For the text-containing cell, return its midpoint in [x, y] coordinate format. 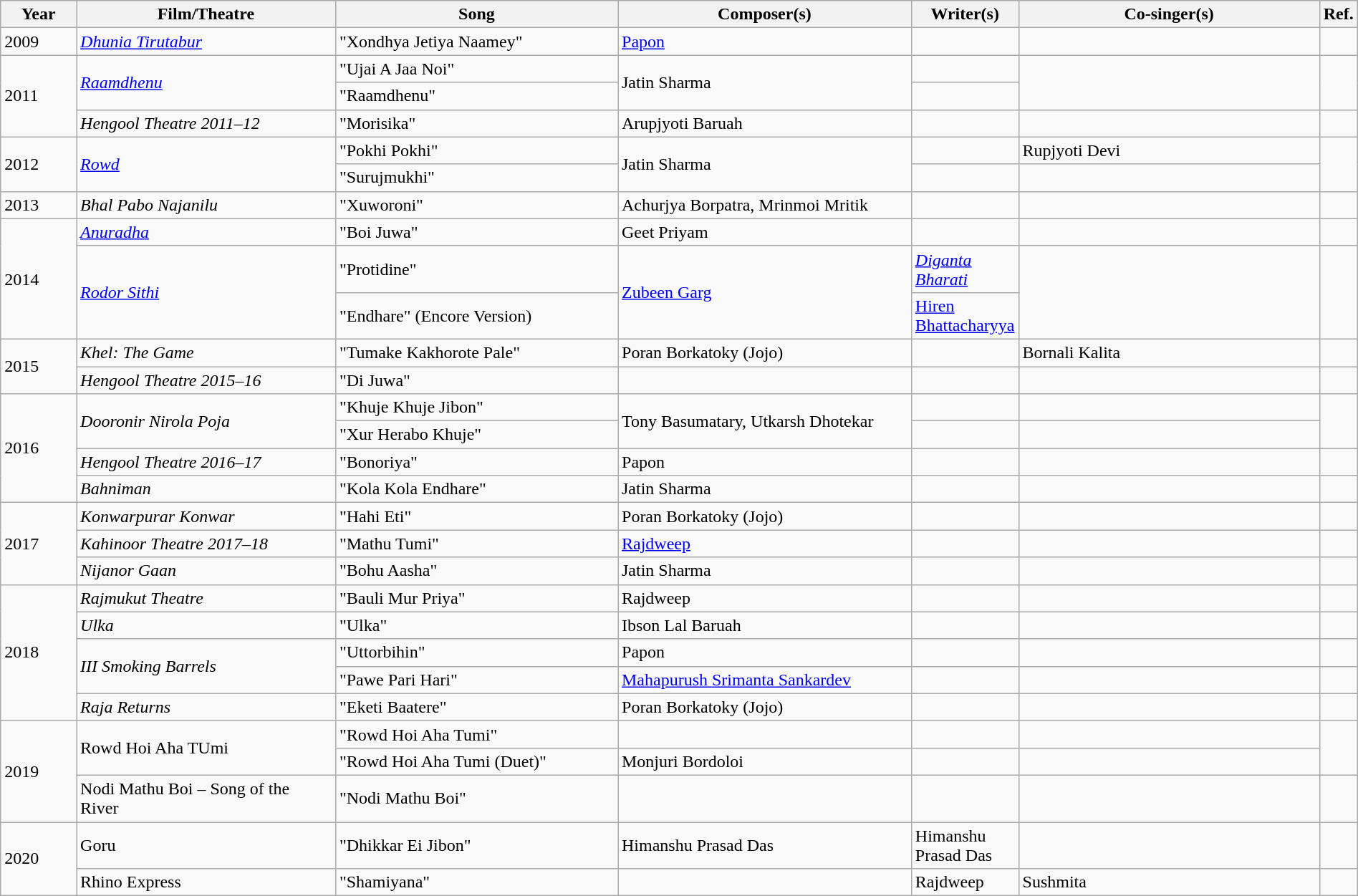
Achurjya Borpatra, Mrinmoi Mritik [764, 205]
Rhino Express [206, 882]
"Surujmukhi" [476, 178]
"Di Juwa" [476, 380]
Mahapurush Srimanta Sankardev [764, 680]
2019 [39, 771]
Writer(s) [965, 14]
"Rowd Hoi Aha Tumi (Duet)" [476, 761]
Dooronir Nirola Poja [206, 421]
Sushmita [1169, 882]
2018 [39, 652]
Nodi Mathu Boi – Song of the River [206, 798]
2012 [39, 164]
Khel: The Game [206, 352]
Anuradha [206, 232]
2015 [39, 366]
Year [39, 14]
"Pokhi Pokhi" [476, 150]
"Protidine" [476, 269]
Tony Basumatary, Utkarsh Dhotekar [764, 421]
2011 [39, 96]
Bhal Pabo Najanilu [206, 205]
Rodor Sithi [206, 292]
2016 [39, 448]
Hengool Theatre 2015–16 [206, 380]
"Shamiyana" [476, 882]
"Ulka" [476, 625]
Rajmukut Theatre [206, 598]
Zubeen Garg [764, 292]
Monjuri Bordoloi [764, 761]
2017 [39, 544]
"Ujai A Jaa Noi" [476, 69]
Ibson Lal Baruah [764, 625]
Co-singer(s) [1169, 14]
"Xuworoni" [476, 205]
"Khuje Khuje Jibon" [476, 408]
"Uttorbihin" [476, 652]
Bornali Kalita [1169, 352]
"Raamdhenu" [476, 96]
Raja Returns [206, 707]
Rupjyoti Devi [1169, 150]
Hengool Theatre 2016–17 [206, 462]
Raamdhenu [206, 82]
2009 [39, 42]
Goru [206, 845]
Ref. [1338, 14]
"Pawe Pari Hari" [476, 680]
"Bohu Aasha" [476, 571]
Dhunia Tirutabur [206, 42]
2020 [39, 859]
"Nodi Mathu Boi" [476, 798]
Nijanor Gaan [206, 571]
"Bauli Mur Priya" [476, 598]
III Smoking Barrels [206, 666]
2014 [39, 279]
Hiren Bhattacharyya [965, 315]
"Mathu Tumi" [476, 544]
"Tumake Kakhorote Pale" [476, 352]
"Rowd Hoi Aha Tumi" [476, 734]
Bahniman [206, 489]
"Morisika" [476, 123]
Diganta Bharati [965, 269]
"Xondhya Jetiya Naamey" [476, 42]
Kahinoor Theatre 2017–18 [206, 544]
Konwarpurar Konwar [206, 516]
Film/Theatre [206, 14]
Rowd [206, 164]
"Xur Herabo Khuje" [476, 435]
2013 [39, 205]
Arupjyoti Baruah [764, 123]
Rowd Hoi Aha TUmi [206, 748]
Composer(s) [764, 14]
"Eketi Baatere" [476, 707]
"Hahi Eti" [476, 516]
"Boi Juwa" [476, 232]
"Dhikkar Ei Jibon" [476, 845]
"Kola Kola Endhare" [476, 489]
"Bonoriya" [476, 462]
Hengool Theatre 2011–12 [206, 123]
Geet Priyam [764, 232]
"Endhare" (Encore Version) [476, 315]
Ulka [206, 625]
Song [476, 14]
